Extract the [X, Y] coordinate from the center of the cell holding the provided text.  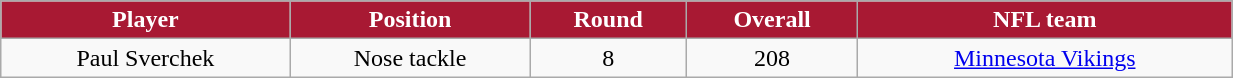
Nose tackle [410, 58]
NFL team [1045, 20]
Player [146, 20]
Overall [772, 20]
Minnesota Vikings [1045, 58]
Round [608, 20]
Paul Sverchek [146, 58]
Position [410, 20]
8 [608, 58]
208 [772, 58]
